Locate the cell with the specified text and output its [X, Y] center coordinate. 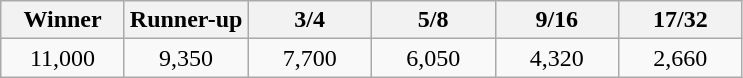
6,050 [433, 58]
Runner-up [186, 20]
3/4 [310, 20]
Winner [63, 20]
17/32 [681, 20]
5/8 [433, 20]
4,320 [557, 58]
9,350 [186, 58]
9/16 [557, 20]
7,700 [310, 58]
11,000 [63, 58]
2,660 [681, 58]
